Locate the cell with the specified text and output its (x, y) center coordinate. 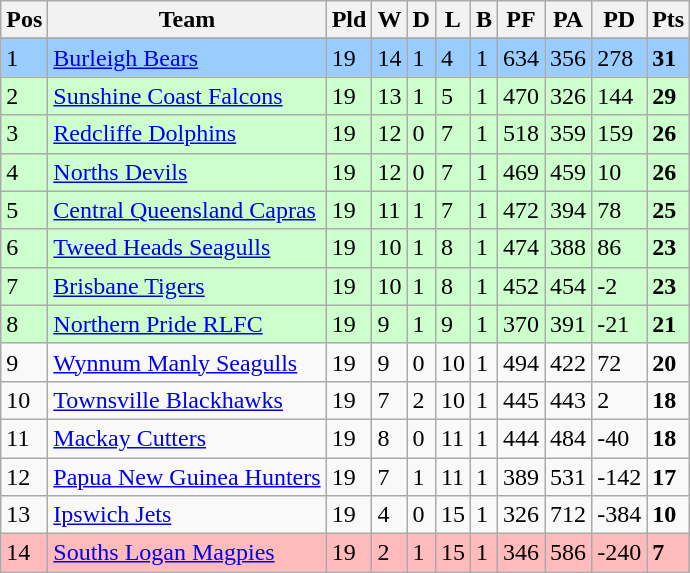
346 (520, 553)
470 (520, 96)
3 (24, 134)
634 (520, 58)
388 (568, 248)
86 (620, 248)
469 (520, 172)
Central Queensland Capras (187, 210)
78 (620, 210)
Pts (668, 20)
W (390, 20)
518 (520, 134)
452 (520, 286)
394 (568, 210)
443 (568, 400)
D (421, 20)
20 (668, 362)
Pld (349, 20)
Norths Devils (187, 172)
459 (568, 172)
21 (668, 324)
389 (520, 477)
586 (568, 553)
-142 (620, 477)
Souths Logan Magpies (187, 553)
Ipswich Jets (187, 515)
484 (568, 438)
PF (520, 20)
31 (668, 58)
Redcliffe Dolphins (187, 134)
17 (668, 477)
356 (568, 58)
445 (520, 400)
Wynnum Manly Seagulls (187, 362)
29 (668, 96)
Tweed Heads Seagulls (187, 248)
-21 (620, 324)
422 (568, 362)
Burleigh Bears (187, 58)
Pos (24, 20)
278 (620, 58)
25 (668, 210)
531 (568, 477)
Brisbane Tigers (187, 286)
PD (620, 20)
712 (568, 515)
L (452, 20)
6 (24, 248)
-40 (620, 438)
Team (187, 20)
72 (620, 362)
-384 (620, 515)
PA (568, 20)
Mackay Cutters (187, 438)
-2 (620, 286)
B (484, 20)
Sunshine Coast Falcons (187, 96)
472 (520, 210)
144 (620, 96)
474 (520, 248)
454 (568, 286)
494 (520, 362)
159 (620, 134)
444 (520, 438)
Papua New Guinea Hunters (187, 477)
Townsville Blackhawks (187, 400)
391 (568, 324)
370 (520, 324)
-240 (620, 553)
Northern Pride RLFC (187, 324)
359 (568, 134)
